Determine the [X, Y] coordinate at the center of the cell enclosing the given text.  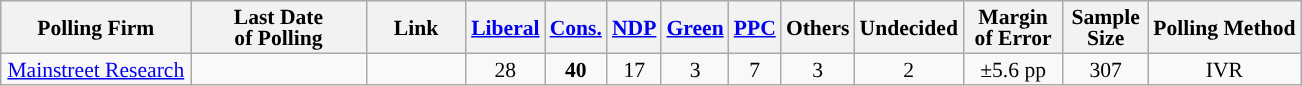
SampleSize [1106, 27]
40 [576, 68]
Liberal [505, 27]
IVR [1224, 68]
Polling Firm [96, 27]
28 [505, 68]
307 [1106, 68]
Green [694, 27]
Cons. [576, 27]
Polling Method [1224, 27]
Others [818, 27]
2 [909, 68]
±5.6 pp [1013, 68]
Last Dateof Polling [278, 27]
17 [634, 68]
NDP [634, 27]
Marginof Error [1013, 27]
Mainstreet Research [96, 68]
7 [755, 68]
Undecided [909, 27]
PPC [755, 27]
Link [416, 27]
